From the cell containing the given text, extract its center point as (x, y) coordinate. 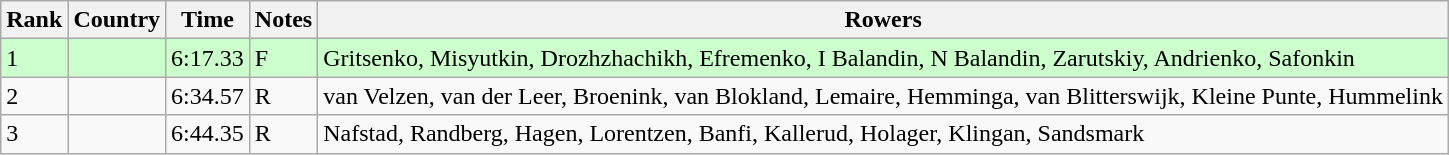
Country (117, 20)
Rowers (884, 20)
6:44.35 (208, 134)
1 (34, 58)
Gritsenko, Misyutkin, Drozhzhachikh, Efremenko, I Balandin, N Balandin, Zarutskiy, Andrienko, Safonkin (884, 58)
Notes (283, 20)
Nafstad, Randberg, Hagen, Lorentzen, Banfi, Kallerud, Holager, Klingan, Sandsmark (884, 134)
3 (34, 134)
F (283, 58)
Rank (34, 20)
6:34.57 (208, 96)
6:17.33 (208, 58)
Time (208, 20)
van Velzen, van der Leer, Broenink, van Blokland, Lemaire, Hemminga, van Blitterswijk, Kleine Punte, Hummelink (884, 96)
2 (34, 96)
